Search for the cell housing the specified text and yield its (x, y) center coordinate. 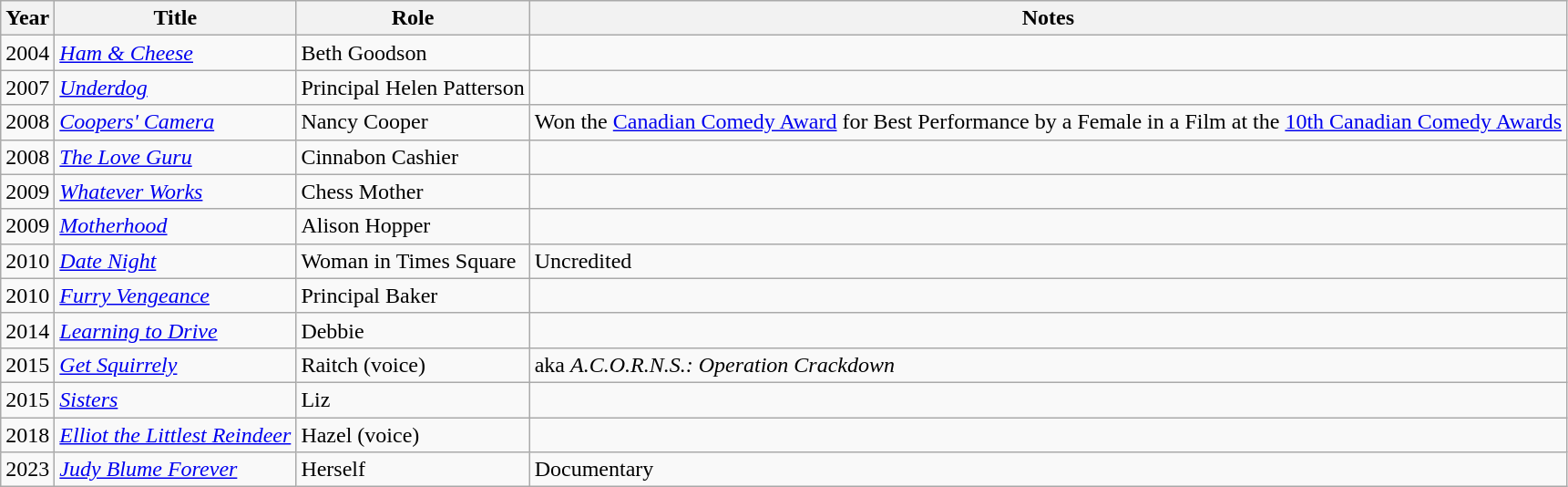
Furry Vengeance (175, 295)
Uncredited (1048, 261)
Woman in Times Square (413, 261)
Get Squirrely (175, 365)
Motherhood (175, 226)
Debbie (413, 330)
Underdog (175, 88)
2007 (27, 88)
Title (175, 18)
2018 (27, 435)
2023 (27, 470)
aka A.C.O.R.N.S.: Operation Crackdown (1048, 365)
Documentary (1048, 470)
Coopers' Camera (175, 122)
Principal Helen Patterson (413, 88)
2004 (27, 53)
Won the Canadian Comedy Award for Best Performance by a Female in a Film at the 10th Canadian Comedy Awards (1048, 122)
Notes (1048, 18)
Ham & Cheese (175, 53)
2014 (27, 330)
Sisters (175, 399)
Elliot the Littlest Reindeer (175, 435)
Learning to Drive (175, 330)
Chess Mother (413, 192)
Raitch (voice) (413, 365)
Nancy Cooper (413, 122)
Liz (413, 399)
Date Night (175, 261)
Beth Goodson (413, 53)
Year (27, 18)
Hazel (voice) (413, 435)
The Love Guru (175, 157)
Alison Hopper (413, 226)
Herself (413, 470)
Cinnabon Cashier (413, 157)
Whatever Works (175, 192)
Judy Blume Forever (175, 470)
Principal Baker (413, 295)
Role (413, 18)
